Capture the cell that displays the provided text and extract its (x, y) central coordinate. 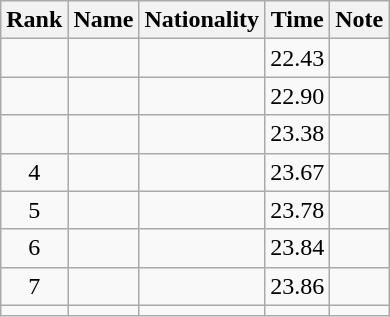
22.90 (298, 96)
7 (34, 286)
Rank (34, 20)
Name (104, 20)
23.38 (298, 134)
6 (34, 248)
Note (360, 20)
5 (34, 210)
Time (298, 20)
Nationality (202, 20)
23.84 (298, 248)
23.78 (298, 210)
4 (34, 172)
23.67 (298, 172)
23.86 (298, 286)
22.43 (298, 58)
